Capture the cell that displays the provided text and extract its (X, Y) central coordinate. 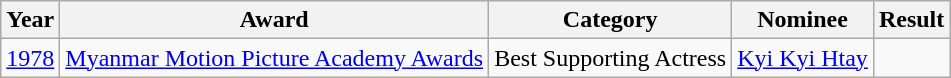
1978 (30, 58)
Result (911, 20)
Category (610, 20)
Award (274, 20)
Best Supporting Actress (610, 58)
Myanmar Motion Picture Academy Awards (274, 58)
Year (30, 20)
Nominee (803, 20)
Kyi Kyi Htay (803, 58)
